For the text-containing cell, return its midpoint in [X, Y] coordinate format. 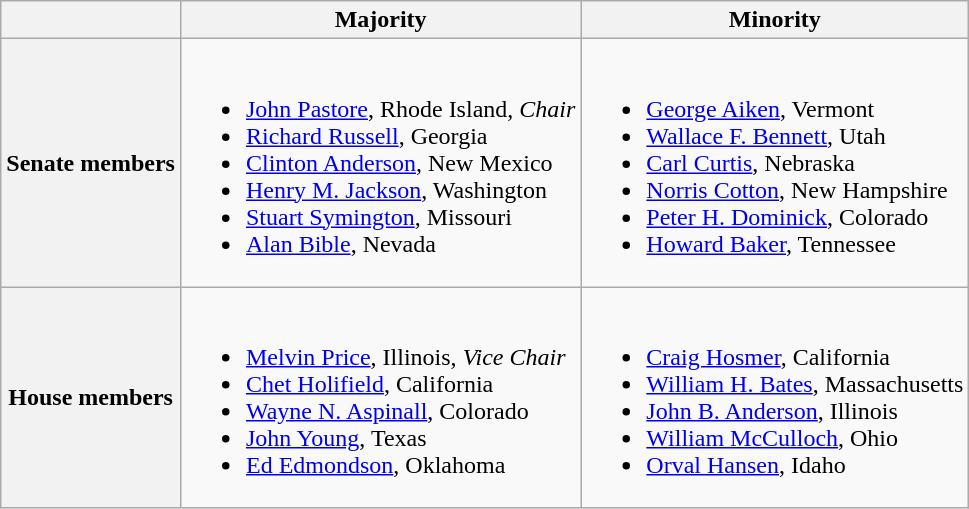
Melvin Price, Illinois, Vice ChairChet Holifield, CaliforniaWayne N. Aspinall, ColoradoJohn Young, TexasEd Edmondson, Oklahoma [380, 398]
Majority [380, 20]
House members [91, 398]
Minority [775, 20]
Senate members [91, 163]
Craig Hosmer, CaliforniaWilliam H. Bates, MassachusettsJohn B. Anderson, IllinoisWilliam McCulloch, OhioOrval Hansen, Idaho [775, 398]
George Aiken, VermontWallace F. Bennett, UtahCarl Curtis, Nebraska Norris Cotton, New Hampshire Peter H. Dominick, Colorado Howard Baker, Tennessee [775, 163]
